Scan for the cell matching the given text and deliver its [x, y] coordinate at center. 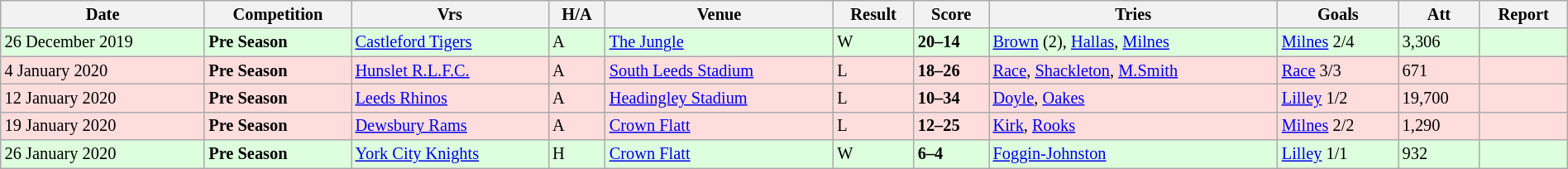
Foggin-Johnston [1133, 154]
Vrs [450, 14]
Competition [278, 14]
Milnes 2/2 [1338, 126]
10–34 [951, 98]
19 January 2020 [103, 126]
Race, Shackleton, M.Smith [1133, 70]
Race 3/3 [1338, 70]
18–26 [951, 70]
20–14 [951, 42]
Kirk, Rooks [1133, 126]
York City Knights [450, 154]
Att [1439, 14]
Lilley 1/2 [1338, 98]
Brown (2), Hallas, Milnes [1133, 42]
H/A [577, 14]
26 January 2020 [103, 154]
Score [951, 14]
The Jungle [719, 42]
6–4 [951, 154]
19,700 [1439, 98]
Leeds Rhinos [450, 98]
Milnes 2/4 [1338, 42]
Venue [719, 14]
26 December 2019 [103, 42]
1,290 [1439, 126]
12–25 [951, 126]
South Leeds Stadium [719, 70]
Report [1523, 14]
Dewsbury Rams [450, 126]
Doyle, Oakes [1133, 98]
Lilley 1/1 [1338, 154]
H [577, 154]
Headingley Stadium [719, 98]
Hunslet R.L.F.C. [450, 70]
Result [873, 14]
932 [1439, 154]
4 January 2020 [103, 70]
Date [103, 14]
12 January 2020 [103, 98]
Goals [1338, 14]
Castleford Tigers [450, 42]
3,306 [1439, 42]
Tries [1133, 14]
671 [1439, 70]
